Determine the (X, Y) coordinate at the center of the cell enclosing the given text.  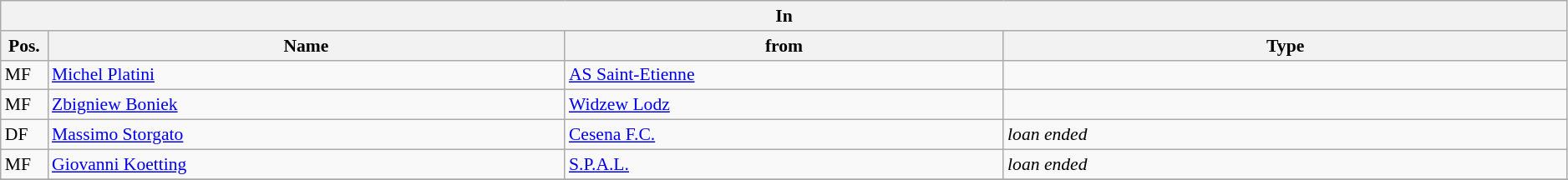
Michel Platini (306, 75)
AS Saint-Etienne (784, 75)
Widzew Lodz (784, 105)
Name (306, 46)
Pos. (24, 46)
Zbigniew Boniek (306, 105)
DF (24, 135)
Massimo Storgato (306, 135)
Cesena F.C. (784, 135)
Giovanni Koetting (306, 164)
In (784, 16)
S.P.A.L. (784, 164)
Type (1285, 46)
from (784, 46)
